Search for the cell housing the specified text and yield its [x, y] center coordinate. 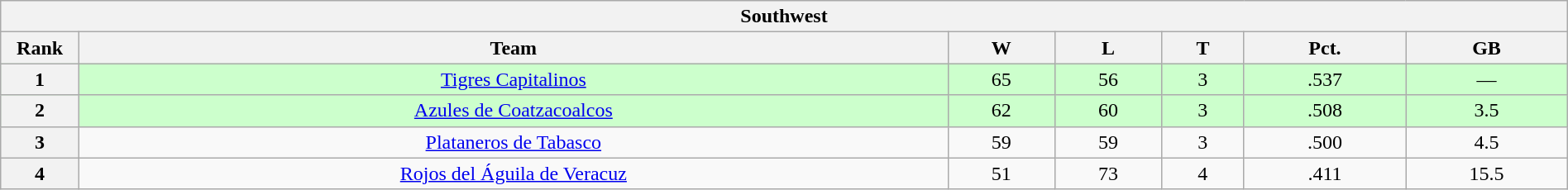
2 [40, 111]
.508 [1325, 111]
Southwest [784, 17]
Rank [40, 48]
— [1487, 79]
.500 [1325, 142]
Azules de Coatzacoalcos [513, 111]
T [1203, 48]
Tigres Capitalinos [513, 79]
L [1108, 48]
4.5 [1487, 142]
3.5 [1487, 111]
Team [513, 48]
62 [1001, 111]
1 [40, 79]
65 [1001, 79]
.537 [1325, 79]
Pct. [1325, 48]
60 [1108, 111]
W [1001, 48]
GB [1487, 48]
Plataneros de Tabasco [513, 142]
56 [1108, 79]
51 [1001, 173]
73 [1108, 173]
.411 [1325, 173]
Rojos del Águila de Veracuz [513, 173]
15.5 [1487, 173]
